Capture the cell that displays the provided text and extract its (X, Y) central coordinate. 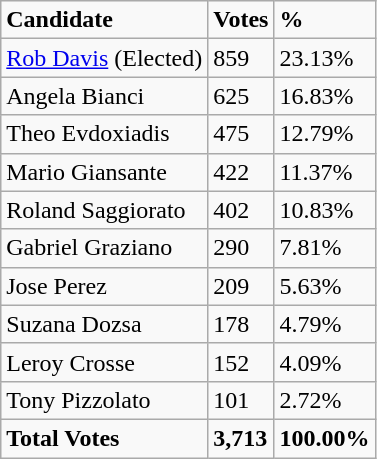
4.09% (324, 362)
209 (241, 286)
422 (241, 172)
290 (241, 248)
% (324, 20)
100.00% (324, 438)
16.83% (324, 96)
10.83% (324, 210)
Roland Saggiorato (104, 210)
402 (241, 210)
178 (241, 324)
23.13% (324, 58)
Votes (241, 20)
7.81% (324, 248)
3,713 (241, 438)
625 (241, 96)
2.72% (324, 400)
475 (241, 134)
Jose Perez (104, 286)
Suzana Dozsa (104, 324)
4.79% (324, 324)
Angela Bianci (104, 96)
Gabriel Graziano (104, 248)
Total Votes (104, 438)
11.37% (324, 172)
Leroy Crosse (104, 362)
Tony Pizzolato (104, 400)
152 (241, 362)
101 (241, 400)
12.79% (324, 134)
5.63% (324, 286)
859 (241, 58)
Candidate (104, 20)
Rob Davis (Elected) (104, 58)
Theo Evdoxiadis (104, 134)
Mario Giansante (104, 172)
